Output the (x, y) coordinate of the center of the cell containing the given text.  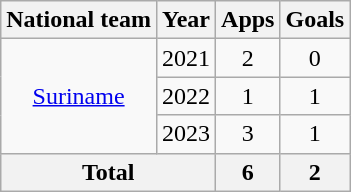
National team (79, 20)
Total (108, 172)
2021 (186, 58)
Suriname (79, 96)
6 (248, 172)
3 (248, 134)
2022 (186, 96)
0 (315, 58)
Goals (315, 20)
Apps (248, 20)
2023 (186, 134)
Year (186, 20)
